Capture the cell that displays the provided text and extract its [x, y] central coordinate. 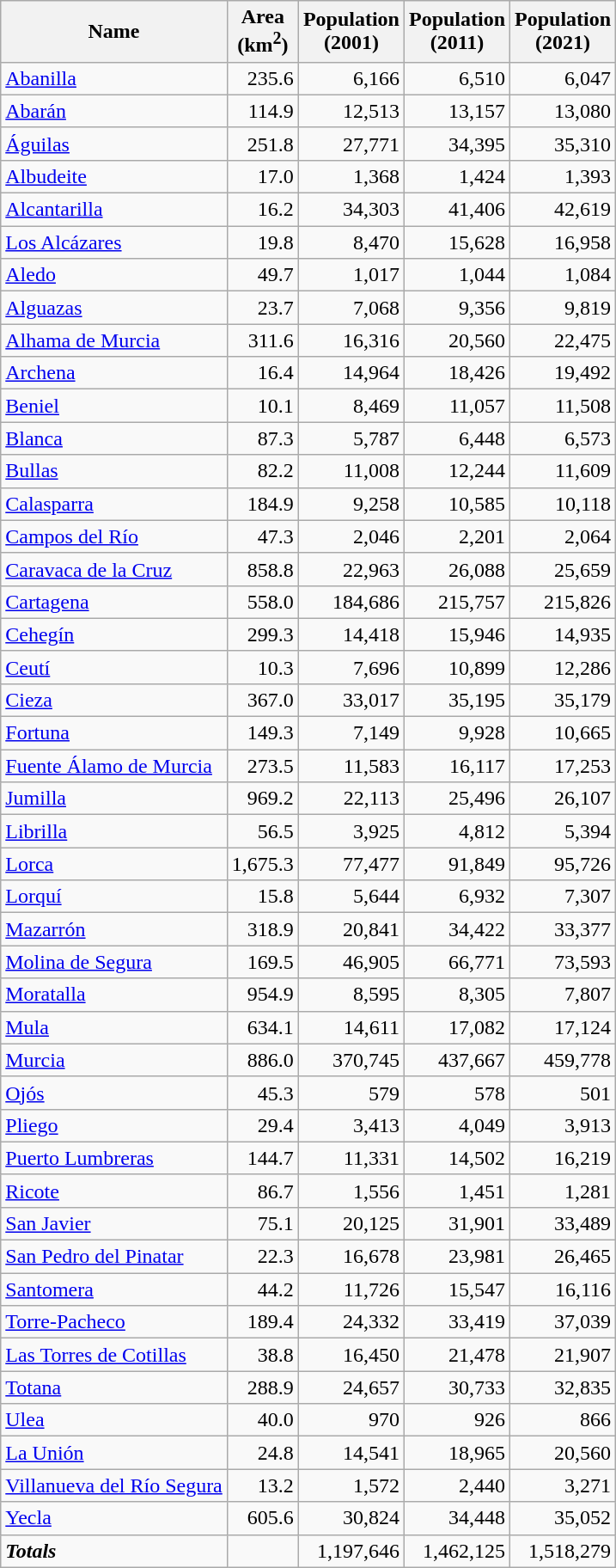
6,510 [457, 78]
Area(km2) [263, 32]
15,946 [457, 634]
9,258 [351, 504]
184,686 [351, 602]
11,609 [564, 471]
41,406 [457, 210]
370,745 [351, 1060]
Fortuna [114, 733]
26,088 [457, 569]
16,450 [351, 1355]
15,628 [457, 242]
47.3 [263, 536]
459,778 [564, 1060]
251.8 [263, 144]
8,305 [457, 995]
24,657 [351, 1387]
8,470 [351, 242]
866 [564, 1420]
19.8 [263, 242]
Águilas [114, 144]
14,541 [351, 1453]
Fuente Álamo de Murcia [114, 766]
Alguazas [114, 308]
Cieza [114, 700]
273.5 [263, 766]
22,475 [564, 340]
Jumilla [114, 799]
95,726 [564, 864]
184.9 [263, 504]
7,149 [351, 733]
15,547 [457, 1289]
30,824 [351, 1518]
969.2 [263, 799]
11,583 [351, 766]
Cartagena [114, 602]
Blanca [114, 438]
Lorquí [114, 897]
San Javier [114, 1223]
926 [457, 1420]
13.2 [263, 1485]
5,787 [351, 438]
Los Alcázares [114, 242]
235.6 [263, 78]
Santomera [114, 1289]
1,393 [564, 176]
13,080 [564, 111]
1,281 [564, 1191]
86.7 [263, 1191]
42,619 [564, 210]
16,678 [351, 1257]
45.3 [263, 1093]
558.0 [263, 602]
33,489 [564, 1223]
Totals [114, 1551]
144.7 [263, 1158]
Puerto Lumbreras [114, 1158]
11,057 [457, 406]
3,271 [564, 1485]
215,826 [564, 602]
29.4 [263, 1125]
34,422 [457, 929]
35,310 [564, 144]
23.7 [263, 308]
6,573 [564, 438]
7,696 [351, 667]
11,508 [564, 406]
1,044 [457, 275]
6,166 [351, 78]
73,593 [564, 962]
26,107 [564, 799]
10.1 [263, 406]
Aledo [114, 275]
6,932 [457, 897]
20,841 [351, 929]
1,424 [457, 176]
14,611 [351, 1027]
40.0 [263, 1420]
215,757 [457, 602]
25,659 [564, 569]
5,394 [564, 831]
9,928 [457, 733]
37,039 [564, 1322]
Ceutí [114, 667]
114.9 [263, 111]
10,585 [457, 504]
12,513 [351, 111]
Population(2011) [457, 32]
1,368 [351, 176]
21,478 [457, 1355]
2,064 [564, 536]
Albudeite [114, 176]
4,812 [457, 831]
34,448 [457, 1518]
970 [351, 1420]
10,665 [564, 733]
169.5 [263, 962]
17,082 [457, 1027]
Villanueva del Río Segura [114, 1485]
367.0 [263, 700]
16,316 [351, 340]
1,462,125 [457, 1551]
Name [114, 32]
1,556 [351, 1191]
437,667 [457, 1060]
San Pedro del Pinatar [114, 1257]
6,047 [564, 78]
14,935 [564, 634]
33,377 [564, 929]
17,124 [564, 1027]
2,440 [457, 1485]
1,518,279 [564, 1551]
16,116 [564, 1289]
14,418 [351, 634]
22,113 [351, 799]
56.5 [263, 831]
31,901 [457, 1223]
49.7 [263, 275]
1,451 [457, 1191]
25,496 [457, 799]
30,733 [457, 1387]
1,084 [564, 275]
Cehegín [114, 634]
2,046 [351, 536]
Las Torres de Cotillas [114, 1355]
35,195 [457, 700]
579 [351, 1093]
75.1 [263, 1223]
14,502 [457, 1158]
27,771 [351, 144]
Lorca [114, 864]
16,958 [564, 242]
24,332 [351, 1322]
11,008 [351, 471]
Bullas [114, 471]
10.3 [263, 667]
1,197,646 [351, 1551]
26,465 [564, 1257]
12,244 [457, 471]
Mula [114, 1027]
77,477 [351, 864]
22.3 [263, 1257]
501 [564, 1093]
Mazarrón [114, 929]
9,819 [564, 308]
3,913 [564, 1125]
5,644 [351, 897]
318.9 [263, 929]
7,807 [564, 995]
12,286 [564, 667]
15.8 [263, 897]
189.4 [263, 1322]
16.2 [263, 210]
16,117 [457, 766]
66,771 [457, 962]
605.6 [263, 1518]
299.3 [263, 634]
20,125 [351, 1223]
Murcia [114, 1060]
17.0 [263, 176]
Ricote [114, 1191]
34,395 [457, 144]
Population(2021) [564, 32]
8,469 [351, 406]
18,965 [457, 1453]
24.8 [263, 1453]
288.9 [263, 1387]
3,925 [351, 831]
578 [457, 1093]
Alcantarilla [114, 210]
17,253 [564, 766]
87.3 [263, 438]
44.2 [263, 1289]
Ulea [114, 1420]
11,331 [351, 1158]
Abanilla [114, 78]
Totana [114, 1387]
33,017 [351, 700]
21,907 [564, 1355]
Ojós [114, 1093]
Moratalla [114, 995]
19,492 [564, 373]
46,905 [351, 962]
149.3 [263, 733]
Alhama de Murcia [114, 340]
38.8 [263, 1355]
Abarán [114, 111]
10,118 [564, 504]
Caravaca de la Cruz [114, 569]
311.6 [263, 340]
18,426 [457, 373]
32,835 [564, 1387]
10,899 [457, 667]
Torre-Pacheco [114, 1322]
Beniel [114, 406]
22,963 [351, 569]
Calasparra [114, 504]
886.0 [263, 1060]
11,726 [351, 1289]
13,157 [457, 111]
1,675.3 [263, 864]
35,052 [564, 1518]
Population(2001) [351, 32]
954.9 [263, 995]
1,572 [351, 1485]
Molina de Segura [114, 962]
35,179 [564, 700]
16.4 [263, 373]
Librilla [114, 831]
4,049 [457, 1125]
6,448 [457, 438]
858.8 [263, 569]
Archena [114, 373]
3,413 [351, 1125]
14,964 [351, 373]
634.1 [263, 1027]
2,201 [457, 536]
33,419 [457, 1322]
La Unión [114, 1453]
9,356 [457, 308]
34,303 [351, 210]
7,307 [564, 897]
8,595 [351, 995]
91,849 [457, 864]
23,981 [457, 1257]
Yecla [114, 1518]
82.2 [263, 471]
Campos del Río [114, 536]
16,219 [564, 1158]
1,017 [351, 275]
Pliego [114, 1125]
7,068 [351, 308]
